Return (x, y) of the center of cell containing provided text 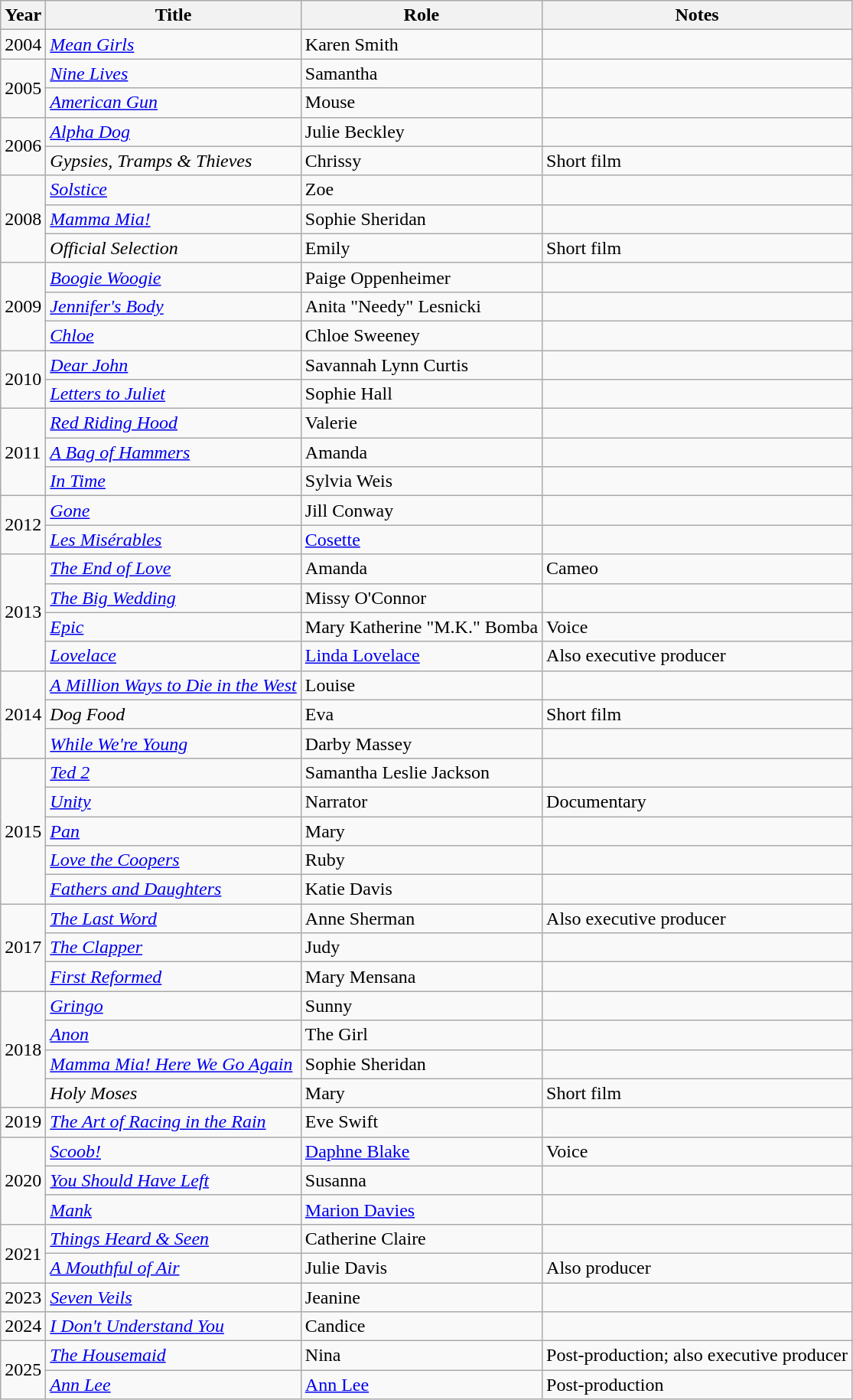
Jeanine (421, 1297)
2019 (23, 1122)
A Mouthful of Air (173, 1268)
Julie Beckley (421, 132)
Notes (698, 15)
Lovelace (173, 656)
In Time (173, 481)
Anon (173, 1035)
First Reformed (173, 977)
Unity (173, 801)
Mamma Mia! Here We Go Again (173, 1064)
Title (173, 15)
Cosette (421, 540)
2006 (23, 146)
The Last Word (173, 919)
Katie Davis (421, 889)
Jill Conway (421, 511)
2025 (23, 1370)
Emily (421, 248)
American Gun (173, 103)
Pan (173, 831)
Samantha Leslie Jackson (421, 772)
A Million Ways to Die in the West (173, 685)
Marion Davies (421, 1209)
Linda Lovelace (421, 656)
2023 (23, 1297)
Karen Smith (421, 44)
Mary Mensana (421, 977)
Letters to Juliet (173, 394)
Julie Davis (421, 1268)
2017 (23, 948)
Holy Moses (173, 1093)
Gone (173, 511)
Mary Katherine "M.K." Bomba (421, 627)
Love the Coopers (173, 860)
Mouse (421, 103)
Chrissy (421, 161)
Missy O'Connor (421, 598)
You Should Have Left (173, 1180)
2018 (23, 1049)
A Bag of Hammers (173, 452)
Year (23, 15)
Post-production; also executive producer (698, 1356)
Samantha (421, 73)
Role (421, 15)
Zoe (421, 190)
Gringo (173, 1006)
The Girl (421, 1035)
Ruby (421, 860)
Epic (173, 627)
The Housemaid (173, 1356)
Nine Lives (173, 73)
Sunny (421, 1006)
2012 (23, 525)
Eve Swift (421, 1122)
Valerie (421, 423)
Gypsies, Tramps & Thieves (173, 161)
Seven Veils (173, 1297)
Mean Girls (173, 44)
Catherine Claire (421, 1238)
Eva (421, 714)
The Clapper (173, 948)
Boogie Woogie (173, 277)
Documentary (698, 801)
Dear John (173, 365)
Candice (421, 1327)
Cameo (698, 569)
Paige Oppenheimer (421, 277)
Judy (421, 948)
Official Selection (173, 248)
Anita "Needy" Lesnicki (421, 306)
The Big Wedding (173, 598)
Scoob! (173, 1151)
Anne Sherman (421, 919)
Sophie Hall (421, 394)
Ted 2 (173, 772)
Daphne Blake (421, 1151)
The Art of Racing in the Rain (173, 1122)
While We're Young (173, 743)
Things Heard & Seen (173, 1238)
2005 (23, 88)
The End of Love (173, 569)
Savannah Lynn Curtis (421, 365)
2021 (23, 1253)
Fathers and Daughters (173, 889)
2004 (23, 44)
2013 (23, 612)
2008 (23, 219)
Jennifer's Body (173, 306)
2011 (23, 452)
Chloe (173, 335)
Les Misérables (173, 540)
Solstice (173, 190)
Sylvia Weis (421, 481)
2015 (23, 831)
2020 (23, 1180)
Narrator (421, 801)
2010 (23, 380)
Post-production (698, 1385)
I Don't Understand You (173, 1327)
Red Riding Hood (173, 423)
Louise (421, 685)
Alpha Dog (173, 132)
Mank (173, 1209)
2024 (23, 1327)
Nina (421, 1356)
Dog Food (173, 714)
Mamma Mia! (173, 219)
Darby Massey (421, 743)
Also producer (698, 1268)
Chloe Sweeney (421, 335)
2014 (23, 714)
2009 (23, 306)
Susanna (421, 1180)
